Provide the (X, Y) coordinate of the cell's center where the given text is located.  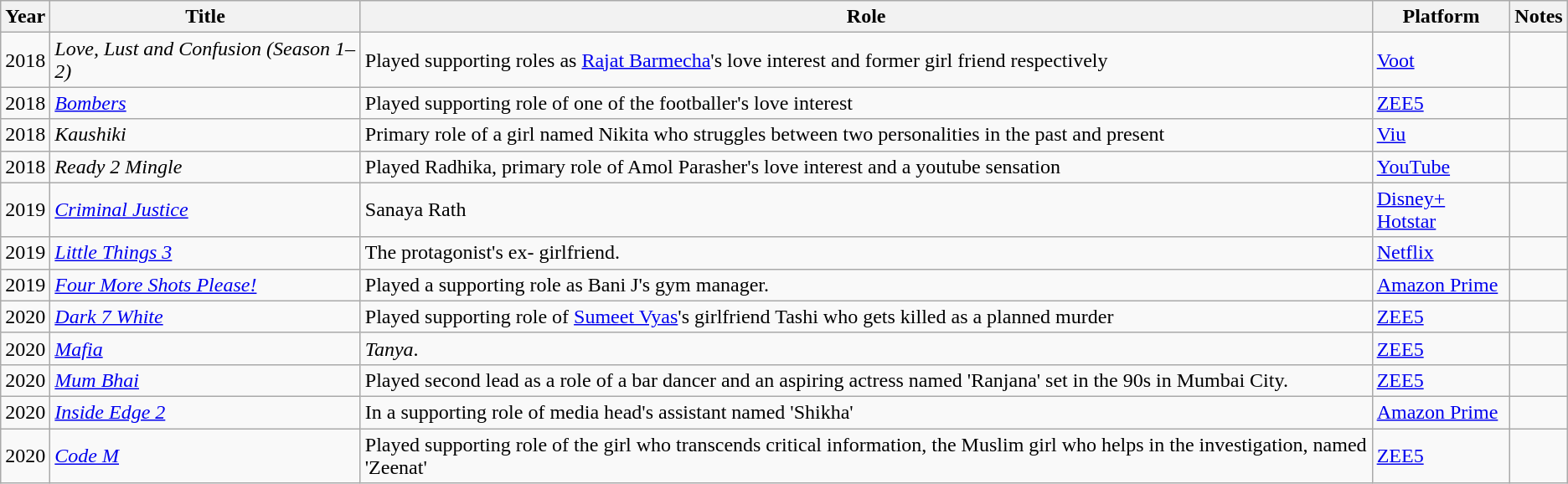
Inside Edge 2 (205, 412)
Notes (1539, 17)
Played supporting role of one of the footballer's love interest (866, 103)
Code M (205, 456)
Played Radhika, primary role of Amol Parasher's love interest and a youtube sensation (866, 167)
Played supporting role of the girl who transcends critical information, the Muslim girl who helps in the investigation, named 'Zeenat' (866, 456)
Viu (1441, 135)
Dark 7 White (205, 317)
Mum Bhai (205, 380)
Little Things 3 (205, 253)
Primary role of a girl named Nikita who struggles between two personalities in the past and present (866, 135)
Criminal Justice (205, 209)
Title (205, 17)
Ready 2 Mingle (205, 167)
The protagonist's ex- girlfriend. (866, 253)
Played supporting roles as Rajat Barmecha's love interest and former girl friend respectively (866, 60)
Netflix (1441, 253)
Voot (1441, 60)
Year (25, 17)
Played supporting role of Sumeet Vyas's girlfriend Tashi who gets killed as a planned murder (866, 317)
Tanya. (866, 348)
Disney+ Hotstar (1441, 209)
Bombers (205, 103)
Platform (1441, 17)
Played second lead as a role of a bar dancer and an aspiring actress named 'Ranjana' set in the 90s in Mumbai City. (866, 380)
Played a supporting role as Bani J's gym manager. (866, 285)
YouTube (1441, 167)
Mafia (205, 348)
Sanaya Rath (866, 209)
Love, Lust and Confusion (Season 1–2) (205, 60)
Four More Shots Please! (205, 285)
Role (866, 17)
In a supporting role of media head's assistant named 'Shikha' (866, 412)
Kaushiki (205, 135)
